Return (x, y) of the center of cell containing provided text 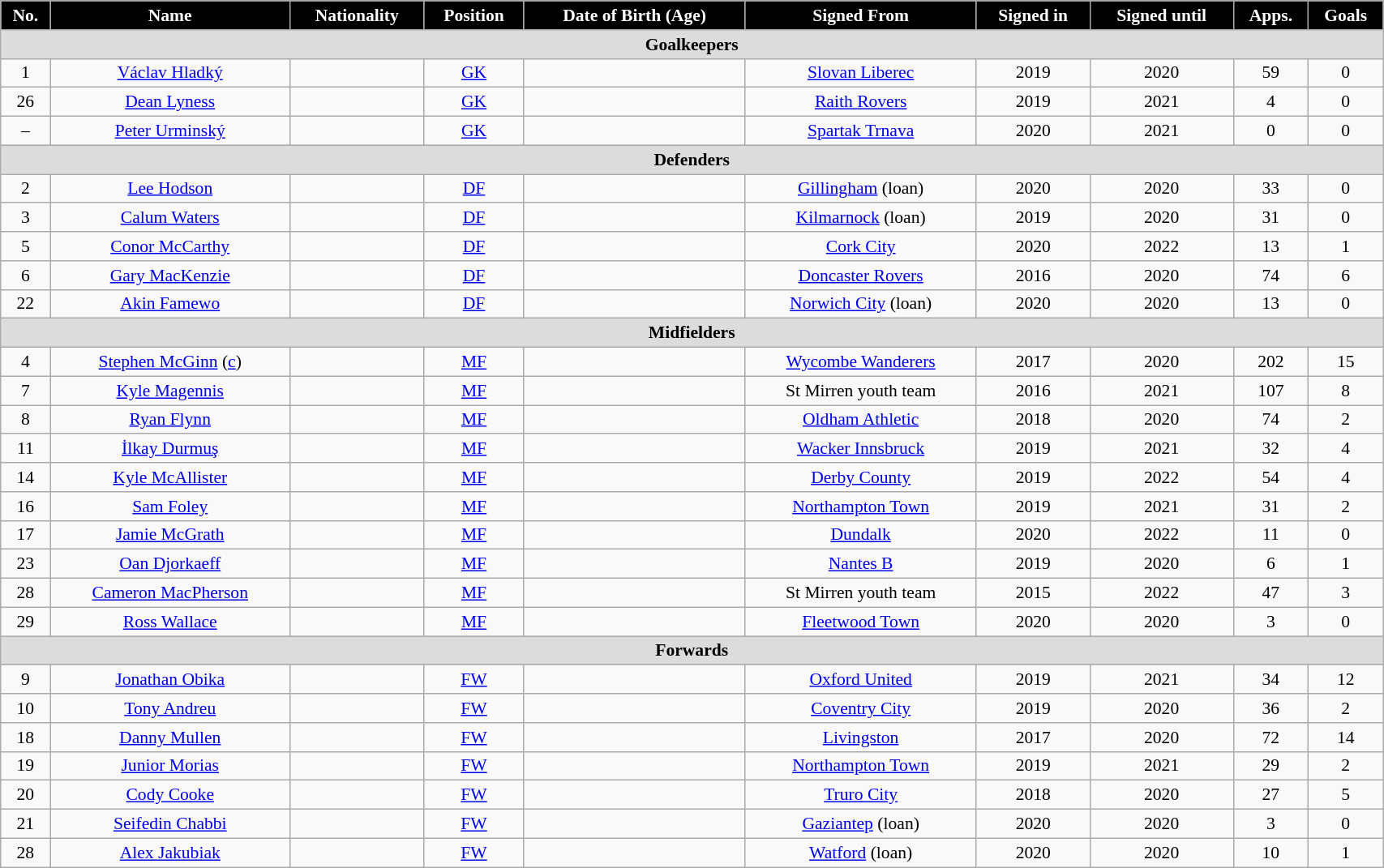
Livingston (861, 738)
Alex Jakubiak (170, 853)
Gary MacKenzie (170, 276)
Apps. (1271, 15)
Doncaster Rovers (861, 276)
Cameron MacPherson (170, 593)
Dean Lyness (170, 102)
Name (170, 15)
Fleetwood Town (861, 622)
Lee Hodson (170, 189)
Goals (1346, 15)
No. (26, 15)
Spartak Trnava (861, 131)
107 (1271, 391)
Norwich City (loan) (861, 304)
Cork City (861, 246)
20 (26, 795)
18 (26, 738)
17 (26, 535)
72 (1271, 738)
Cody Cooke (170, 795)
Sam Foley (170, 507)
Ross Wallace (170, 622)
Oan Djorkaeff (170, 564)
23 (26, 564)
Defenders (692, 160)
19 (26, 766)
Danny Mullen (170, 738)
Oldham Athletic (861, 420)
Signed From (861, 15)
59 (1271, 73)
Raith Rovers (861, 102)
Nantes B (861, 564)
9 (26, 680)
Derby County (861, 477)
Peter Urminský (170, 131)
16 (26, 507)
Signed until (1161, 15)
Position (473, 15)
Slovan Liberec (861, 73)
Ryan Flynn (170, 420)
Kyle Magennis (170, 391)
27 (1271, 795)
Signed in (1033, 15)
Kyle McAllister (170, 477)
202 (1271, 362)
Dundalk (861, 535)
Watford (loan) (861, 853)
Coventry City (861, 708)
Stephen McGinn (c) (170, 362)
Junior Morias (170, 766)
Wycombe Wanderers (861, 362)
Akin Famewo (170, 304)
47 (1271, 593)
Truro City (861, 795)
Calum Waters (170, 218)
Forwards (692, 651)
36 (1271, 708)
Nationality (357, 15)
Kilmarnock (loan) (861, 218)
32 (1271, 449)
21 (26, 824)
12 (1346, 680)
Jamie McGrath (170, 535)
15 (1346, 362)
Wacker Innsbruck (861, 449)
Jonathan Obika (170, 680)
Gaziantep (loan) (861, 824)
Oxford United (861, 680)
Date of Birth (Age) (634, 15)
Václav Hladký (170, 73)
22 (26, 304)
Goalkeepers (692, 45)
Midfielders (692, 333)
İlkay Durmuş (170, 449)
54 (1271, 477)
Seifedin Chabbi (170, 824)
7 (26, 391)
33 (1271, 189)
– (26, 131)
2015 (1033, 593)
Tony Andreu (170, 708)
Conor McCarthy (170, 246)
Gillingham (loan) (861, 189)
26 (26, 102)
34 (1271, 680)
